Output the [x, y] coordinate of the center of the cell containing the given text.  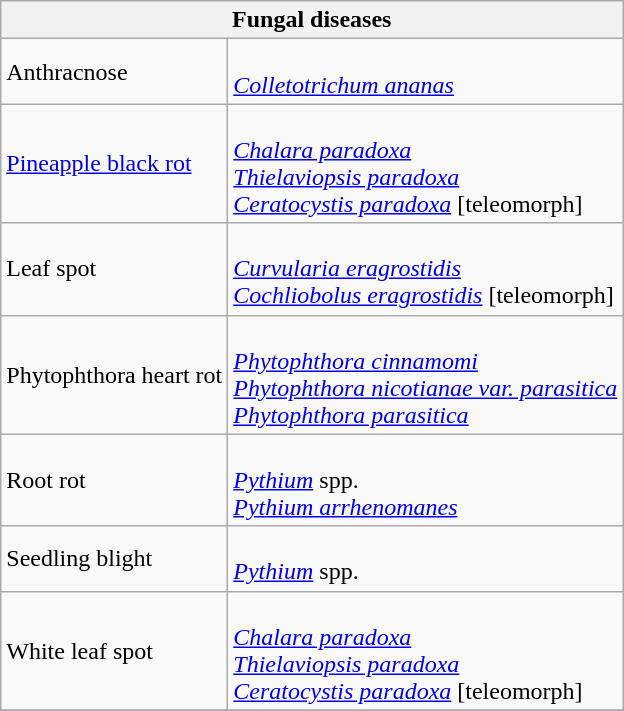
Fungal diseases [312, 20]
Curvularia eragrostidis Cochliobolus eragrostidis [teleomorph] [426, 269]
Anthracnose [114, 72]
Leaf spot [114, 269]
Phytophthora cinnamomi Phytophthora nicotianae var. parasitica Phytophthora parasitica [426, 374]
Pineapple black rot [114, 164]
White leaf spot [114, 650]
Root rot [114, 480]
Pythium spp. Pythium arrhenomanes [426, 480]
Phytophthora heart rot [114, 374]
Pythium spp. [426, 558]
Seedling blight [114, 558]
Colletotrichum ananas [426, 72]
